For the text-containing cell, return its midpoint in (x, y) coordinate format. 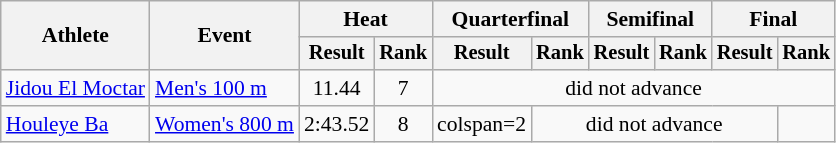
Jidou El Moctar (76, 88)
11.44 (336, 88)
Women's 800 m (224, 124)
Houleye Ba (76, 124)
7 (403, 88)
Event (224, 36)
8 (403, 124)
Athlete (76, 36)
Final (774, 19)
Men's 100 m (224, 88)
Heat (366, 19)
Quarterfinal (510, 19)
2:43.52 (336, 124)
Semifinal (650, 19)
colspan=2 (482, 124)
